Extract the (x, y) coordinate from the center of the cell holding the provided text.  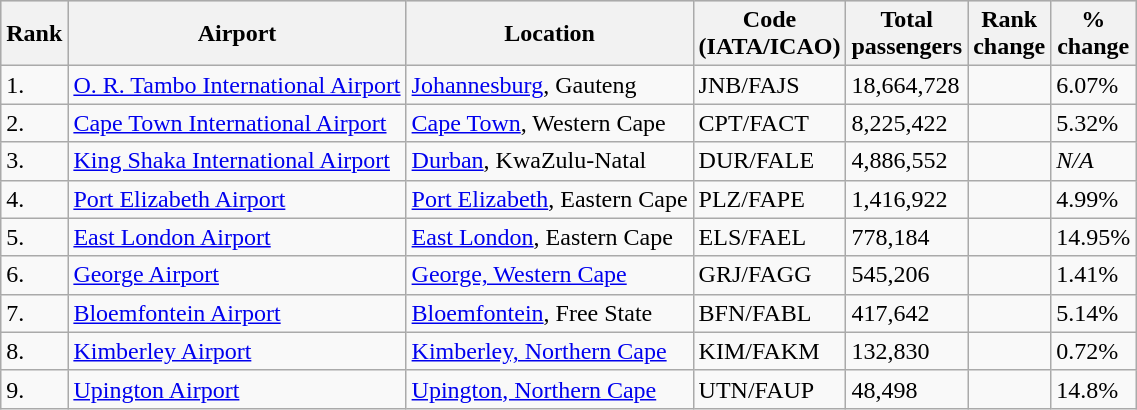
GRJ/FAGG (770, 275)
Code(IATA/ICAO) (770, 34)
Kimberley, Northern Cape (550, 351)
545,206 (907, 275)
4,886,552 (907, 161)
Totalpassengers (907, 34)
1,416,922 (907, 199)
Port Elizabeth Airport (237, 199)
Rankchange (1010, 34)
0.72% (1094, 351)
778,184 (907, 237)
18,664,728 (907, 85)
Kimberley Airport (237, 351)
King Shaka International Airport (237, 161)
George, Western Cape (550, 275)
132,830 (907, 351)
3. (34, 161)
UTN/FAUP (770, 389)
George Airport (237, 275)
Johannesburg, Gauteng (550, 85)
Bloemfontein, Free State (550, 313)
4. (34, 199)
PLZ/FAPE (770, 199)
6.07% (1094, 85)
417,642 (907, 313)
Cape Town, Western Cape (550, 123)
East London, Eastern Cape (550, 237)
ELS/FAEL (770, 237)
14.95% (1094, 237)
8. (34, 351)
Cape Town International Airport (237, 123)
DUR/FALE (770, 161)
Rank (34, 34)
Bloemfontein Airport (237, 313)
N/A (1094, 161)
48,498 (907, 389)
4.99% (1094, 199)
5.14% (1094, 313)
Durban, KwaZulu-Natal (550, 161)
5. (34, 237)
Location (550, 34)
East London Airport (237, 237)
1.41% (1094, 275)
Airport (237, 34)
5.32% (1094, 123)
6. (34, 275)
CPT/FACT (770, 123)
BFN/FABL (770, 313)
Upington, Northern Cape (550, 389)
9. (34, 389)
7. (34, 313)
2. (34, 123)
Port Elizabeth, Eastern Cape (550, 199)
JNB/FAJS (770, 85)
Upington Airport (237, 389)
8,225,422 (907, 123)
O. R. Tambo International Airport (237, 85)
14.8% (1094, 389)
%change (1094, 34)
KIM/FAKM (770, 351)
1. (34, 85)
